From the cell containing the given text, extract its center point as [x, y] coordinate. 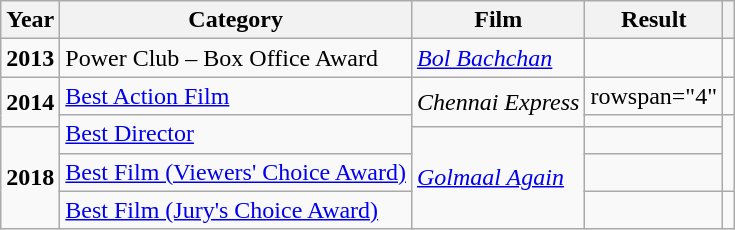
2018 [30, 178]
Category [236, 20]
Bol Bachchan [498, 58]
2014 [30, 102]
Chennai Express [498, 102]
Best Director [236, 134]
Best Film (Jury's Choice Award) [236, 210]
Result [654, 20]
Best Action Film [236, 96]
2013 [30, 58]
rowspan="4" [654, 96]
Golmaal Again [498, 178]
Year [30, 20]
Best Film (Viewers' Choice Award) [236, 172]
Film [498, 20]
Power Club – Box Office Award [236, 58]
